Find where the given text appears and provide that cell's center as [X, Y] coordinate. 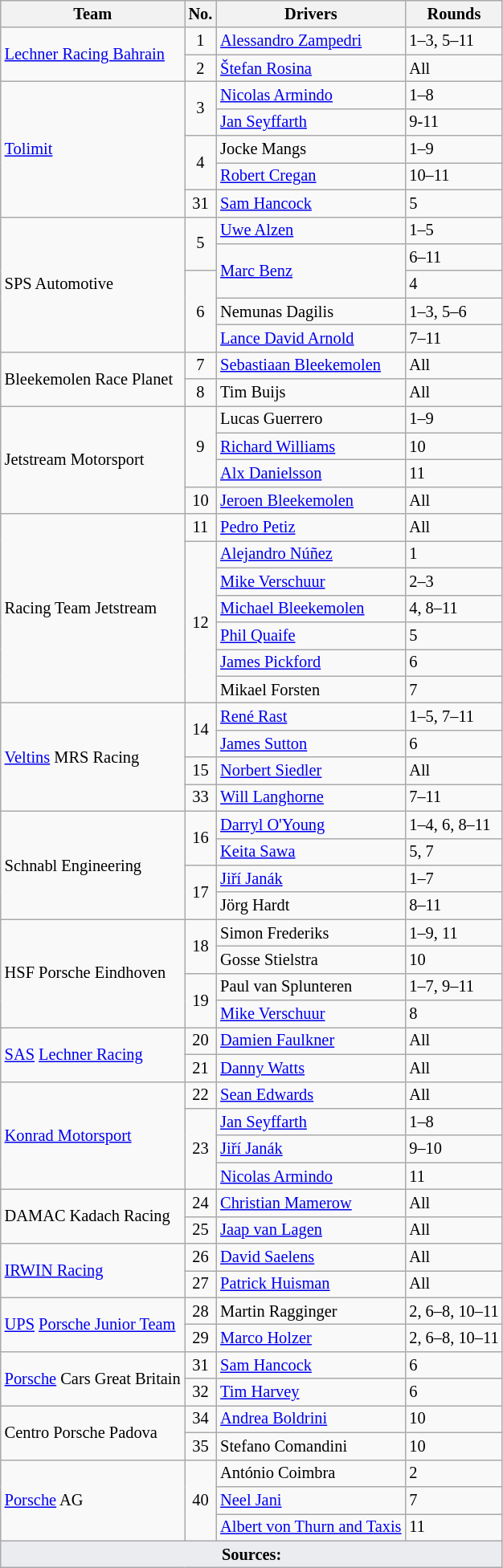
Veltins MRS Racing [93, 756]
14 [201, 729]
33 [201, 797]
Jetstream Motorsport [93, 459]
Stefano Comandini [310, 1446]
Tolimit [93, 149]
SAS Lechner Racing [93, 1053]
3 [201, 108]
Konrad Motorsport [93, 1135]
No. [201, 14]
Phil Quaife [310, 635]
Lechner Racing Bahrain [93, 55]
27 [201, 1284]
Simon Frederiks [310, 933]
40 [201, 1500]
35 [201, 1446]
Paul van Splunteren [310, 987]
Jocke Mangs [310, 149]
UPS Porsche Junior Team [93, 1325]
Racing Team Jetstream [93, 609]
Jaap van Lagen [310, 1230]
9 [201, 446]
23 [201, 1148]
Robert Cregan [310, 176]
22 [201, 1095]
4, 8–11 [453, 609]
René Rast [310, 716]
Marc Benz [310, 270]
Mikael Forsten [310, 690]
17 [201, 891]
32 [201, 1392]
1–3, 5–11 [453, 41]
Porsche AG [93, 1500]
Centro Porsche Padova [93, 1432]
Albert von Thurn and Taxis [310, 1527]
Nemunas Dagilis [310, 312]
Martin Ragginger [310, 1311]
18 [201, 946]
SPS Automotive [93, 284]
Marco Holzer [310, 1338]
10–11 [453, 176]
Jeroen Bleekemolen [310, 500]
Patrick Huisman [310, 1284]
James Pickford [310, 662]
26 [201, 1257]
Keita Sawa [310, 852]
19 [201, 1000]
15 [201, 771]
James Sutton [310, 743]
Gosse Stielstra [310, 959]
Tim Harvey [310, 1392]
Rounds [453, 14]
Jörg Hardt [310, 906]
29 [201, 1338]
Bleekemolen Race Planet [93, 379]
5, 7 [453, 852]
Norbert Siedler [310, 771]
Alx Danielsson [310, 473]
16 [201, 838]
Michael Bleekemolen [310, 609]
Christian Mamerow [310, 1203]
1–5 [453, 230]
Darryl O'Young [310, 825]
34 [201, 1419]
Andrea Boldrini [310, 1419]
Lucas Guerrero [310, 419]
1–4, 6, 8–11 [453, 825]
António Coimbra [310, 1473]
Danny Watts [310, 1068]
2–3 [453, 581]
20 [201, 1041]
Tim Buijs [310, 393]
HSF Porsche Eindhoven [93, 973]
25 [201, 1230]
Drivers [310, 14]
1–3, 5–6 [453, 312]
1–5, 7–11 [453, 716]
Porsche Cars Great Britain [93, 1378]
1–9, 11 [453, 933]
24 [201, 1203]
1–7 [453, 878]
Uwe Alzen [310, 230]
Pedro Petiz [310, 527]
Richard Williams [310, 446]
Lance David Arnold [310, 338]
1–7, 9–11 [453, 987]
Sean Edwards [310, 1095]
9-11 [453, 122]
Sources: [252, 1554]
David Saelens [310, 1257]
Alessandro Zampedri [310, 41]
Alejandro Núñez [310, 554]
Štefan Rosina [310, 68]
21 [201, 1068]
9–10 [453, 1149]
IRWIN Racing [93, 1270]
Schnabl Engineering [93, 865]
Neel Jani [310, 1500]
28 [201, 1311]
Team [93, 14]
Will Langhorne [310, 797]
12 [201, 621]
6–11 [453, 257]
DAMAC Kadach Racing [93, 1216]
8–11 [453, 906]
Sebastiaan Bleekemolen [310, 365]
Damien Faulkner [310, 1041]
